Identify which cell holds the provided text, then report its (x, y) central coordinate. 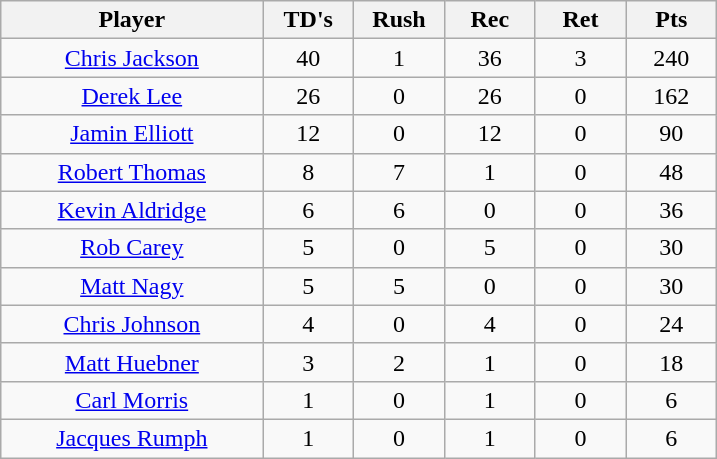
18 (672, 362)
162 (672, 96)
Jacques Rumph (132, 438)
8 (308, 172)
Matt Huebner (132, 362)
Chris Jackson (132, 58)
240 (672, 58)
Matt Nagy (132, 286)
Rec (490, 20)
7 (400, 172)
Ret (580, 20)
TD's (308, 20)
2 (400, 362)
Player (132, 20)
Jamin Elliott (132, 134)
Derek Lee (132, 96)
48 (672, 172)
Robert Thomas (132, 172)
Kevin Aldridge (132, 210)
Carl Morris (132, 400)
40 (308, 58)
90 (672, 134)
Pts (672, 20)
Chris Johnson (132, 324)
Rob Carey (132, 248)
24 (672, 324)
Rush (400, 20)
